Return (X, Y) of the center of cell containing provided text 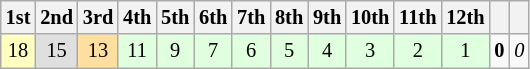
6 (251, 51)
3 (370, 51)
2 (418, 51)
18 (18, 51)
5th (175, 17)
12th (465, 17)
7th (251, 17)
1st (18, 17)
8th (289, 17)
11th (418, 17)
2nd (56, 17)
4 (327, 51)
3rd (98, 17)
9th (327, 17)
9 (175, 51)
5 (289, 51)
13 (98, 51)
1 (465, 51)
10th (370, 17)
11 (137, 51)
7 (213, 51)
15 (56, 51)
6th (213, 17)
4th (137, 17)
